Return [x, y] of the center of cell containing provided text 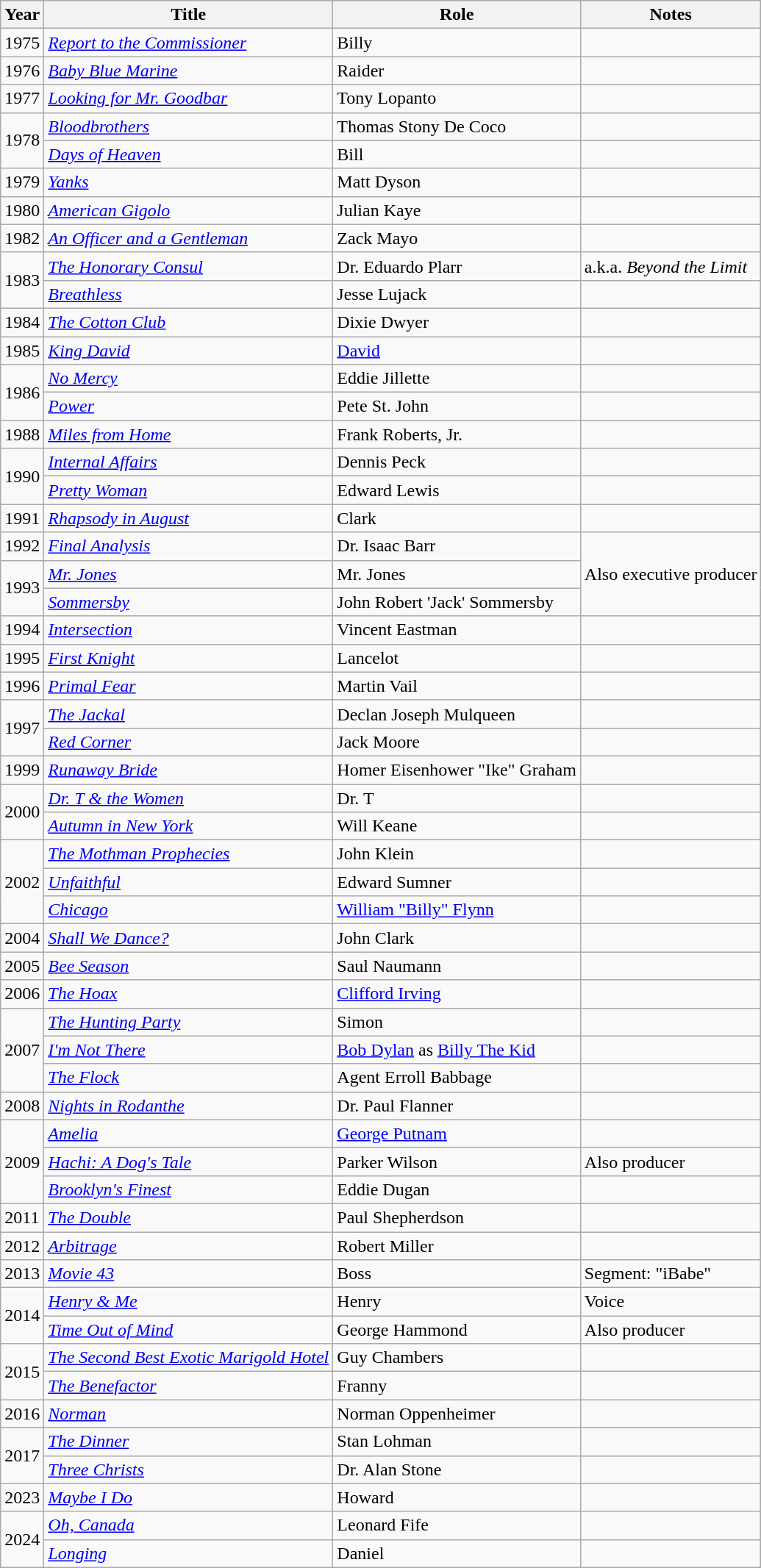
Looking for Mr. Goodbar [188, 99]
Also executive producer [671, 574]
American Gigolo [188, 210]
The Benefactor [188, 1386]
Dr. Paul Flanner [457, 1106]
Jack Moore [457, 742]
Clark [457, 518]
1985 [22, 351]
1997 [22, 728]
2004 [22, 938]
2002 [22, 882]
Homer Eisenhower "Ike" Graham [457, 770]
1990 [22, 476]
2024 [22, 1539]
Role [457, 15]
Longing [188, 1553]
Guy Chambers [457, 1358]
Runaway Bride [188, 770]
Martin Vail [457, 686]
Eddie Jillette [457, 379]
Segment: "iBabe" [671, 1274]
The Cotton Club [188, 322]
Howard [457, 1497]
The Mothman Prophecies [188, 854]
Frank Roberts, Jr. [457, 434]
Voice [671, 1302]
Stan Lohman [457, 1442]
a.k.a. Beyond the Limit [671, 266]
Chicago [188, 910]
Baby Blue Marine [188, 71]
Agent Erroll Babbage [457, 1078]
2005 [22, 966]
2014 [22, 1316]
Days of Heaven [188, 154]
2017 [22, 1456]
Title [188, 15]
The Second Best Exotic Marigold Hotel [188, 1358]
Edward Sumner [457, 882]
George Putnam [457, 1134]
Arbitrage [188, 1246]
William "Billy" Flynn [457, 910]
1984 [22, 322]
Boss [457, 1274]
1988 [22, 434]
Tony Lopanto [457, 99]
Sommersby [188, 602]
Henry [457, 1302]
Report to the Commissioner [188, 43]
Eddie Dugan [457, 1189]
1995 [22, 658]
John Robert 'Jack' Sommersby [457, 602]
The Hoax [188, 994]
Norman Oppenheimer [457, 1414]
Brooklyn's Finest [188, 1189]
John Klein [457, 854]
Dennis Peck [457, 462]
I'm Not There [188, 1050]
Power [188, 407]
An Officer and a Gentleman [188, 238]
Breathless [188, 294]
Internal Affairs [188, 462]
Dr. T & the Women [188, 798]
2016 [22, 1414]
Bloodbrothers [188, 126]
Intersection [188, 630]
Autumn in New York [188, 826]
The Flock [188, 1078]
Norman [188, 1414]
Oh, Canada [188, 1525]
Saul Naumann [457, 966]
1976 [22, 71]
Hachi: A Dog's Tale [188, 1161]
The Dinner [188, 1442]
2012 [22, 1246]
Julian Kaye [457, 210]
1980 [22, 210]
Bill [457, 154]
Franny [457, 1386]
Time Out of Mind [188, 1330]
Parker Wilson [457, 1161]
1991 [22, 518]
2015 [22, 1372]
Unfaithful [188, 882]
Amelia [188, 1134]
Vincent Eastman [457, 630]
1996 [22, 686]
Robert Miller [457, 1246]
The Honorary Consul [188, 266]
Yanks [188, 182]
Year [22, 15]
Raider [457, 71]
Matt Dyson [457, 182]
Movie 43 [188, 1274]
Thomas Stony De Coco [457, 126]
1992 [22, 546]
2000 [22, 812]
The Jackal [188, 714]
Will Keane [457, 826]
1979 [22, 182]
Primal Fear [188, 686]
Zack Mayo [457, 238]
The Double [188, 1217]
Paul Shepherdson [457, 1217]
Daniel [457, 1553]
Maybe I Do [188, 1497]
Billy [457, 43]
Three Christs [188, 1469]
Clifford Irving [457, 994]
Miles from Home [188, 434]
Pretty Woman [188, 490]
First Knight [188, 658]
George Hammond [457, 1330]
Dixie Dwyer [457, 322]
King David [188, 351]
Simon [457, 1022]
Jesse Lujack [457, 294]
Nights in Rodanthe [188, 1106]
2006 [22, 994]
1994 [22, 630]
John Clark [457, 938]
Dr. Alan Stone [457, 1469]
Rhapsody in August [188, 518]
Pete St. John [457, 407]
1986 [22, 393]
Final Analysis [188, 546]
Dr. Eduardo Plarr [457, 266]
Lancelot [457, 658]
Dr. Isaac Barr [457, 546]
Dr. T [457, 798]
1977 [22, 99]
Shall We Dance? [188, 938]
Bob Dylan as Billy The Kid [457, 1050]
Edward Lewis [457, 490]
Notes [671, 15]
1975 [22, 43]
2008 [22, 1106]
Red Corner [188, 742]
1978 [22, 140]
No Mercy [188, 379]
Bee Season [188, 966]
1982 [22, 238]
The Hunting Party [188, 1022]
Leonard Fife [457, 1525]
David [457, 351]
2011 [22, 1217]
1983 [22, 280]
Declan Joseph Mulqueen [457, 714]
1993 [22, 588]
2009 [22, 1161]
1999 [22, 770]
2013 [22, 1274]
2007 [22, 1050]
2023 [22, 1497]
Henry & Me [188, 1302]
